Provide the (X, Y) coordinate of the cell's center where the given text is located.  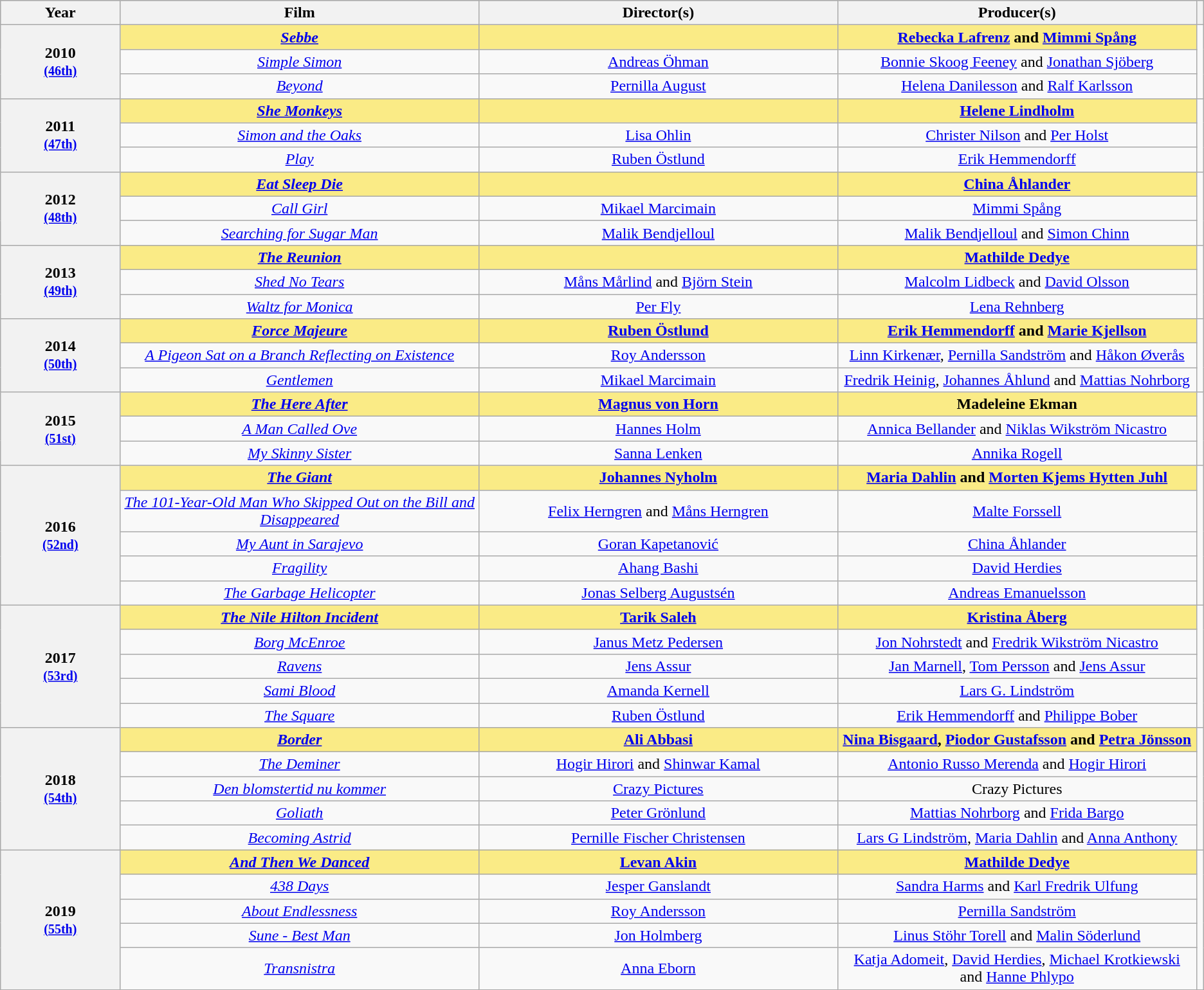
Andreas Emanuelsson (1017, 593)
Shed No Tears (300, 282)
2018(54th) (60, 789)
Rebecka Lafrenz and Mimmi Spång (1017, 37)
Ahang Bashi (659, 568)
Felix Herngren and Måns Herngren (659, 510)
Lars G. Lindström (1017, 690)
Erik Hemmendorff and Marie Kjellson (1017, 331)
The Reunion (300, 257)
Sandra Harms and Karl Fredrik Ulfung (1017, 887)
Helena Danilesson and Ralf Karlsson (1017, 86)
Year (60, 13)
Pernille Fischer Christensen (659, 838)
And Then We Danced (300, 862)
The Here After (300, 404)
Linus Stöhr Torell and Malin Söderlund (1017, 935)
Simon and the Oaks (300, 135)
Annika Rogell (1017, 453)
About Endlessness (300, 911)
My Aunt in Sarajevo (300, 544)
Jon Nohrstedt and Fredrik Wikström Nicastro (1017, 642)
Play (300, 159)
Pernilla August (659, 86)
Call Girl (300, 208)
Maria Dahlin and Morten Kjems Hytten Juhl (1017, 478)
The Garbage Helicopter (300, 593)
Malik Bendjelloul and Simon Chinn (1017, 233)
Sanna Lenken (659, 453)
Mimmi Spång (1017, 208)
Lars G Lindström, Maria Dahlin and Anna Anthony (1017, 838)
Beyond (300, 86)
Jon Holmberg (659, 935)
Gentlemen (300, 380)
Malcolm Lidbeck and David Olsson (1017, 282)
The 101-Year-Old Man Who Skipped Out on the Bill and Disappeared (300, 510)
Lena Rehnberg (1017, 307)
Searching for Sugar Man (300, 233)
The Nile Hilton Incident (300, 617)
2019(55th) (60, 919)
Per Fly (659, 307)
Den blomstertid nu kommer (300, 789)
2013(49th) (60, 282)
Producer(s) (1017, 13)
Film (300, 13)
Waltz for Monica (300, 307)
Jens Assur (659, 666)
A Pigeon Sat on a Branch Reflecting on Existence (300, 355)
Sune - Best Man (300, 935)
Linn Kirkenær, Pernilla Sandström and Håkon Øverås (1017, 355)
Madeleine Ekman (1017, 404)
Erik Hemmendorff (1017, 159)
Amanda Kernell (659, 690)
Levan Akin (659, 862)
My Skinny Sister (300, 453)
Transnistra (300, 968)
Helene Lindholm (1017, 111)
438 Days (300, 887)
Goran Kapetanović (659, 544)
Mattias Nohrborg and Frida Bargo (1017, 813)
Jan Marnell, Tom Persson and Jens Assur (1017, 666)
2014(50th) (60, 355)
Goliath (300, 813)
Hogir Hirori and Shinwar Kamal (659, 764)
Anna Eborn (659, 968)
Sebbe (300, 37)
2010(46th) (60, 62)
Christer Nilson and Per Holst (1017, 135)
Peter Grönlund (659, 813)
Antonio Russo Merenda and Hogir Hirori (1017, 764)
2015(51st) (60, 429)
Malte Forssell (1017, 510)
Lisa Ohlin (659, 135)
Force Majeure (300, 331)
Hannes Holm (659, 429)
Erik Hemmendorff and Philippe Bober (1017, 715)
2012(48th) (60, 208)
Bonnie Skoog Feeney and Jonathan Sjöberg (1017, 62)
2017(53rd) (60, 666)
Ravens (300, 666)
She Monkeys (300, 111)
2011(47th) (60, 135)
Pernilla Sandström (1017, 911)
Johannes Nyholm (659, 478)
A Man Called Ove (300, 429)
Jesper Ganslandt (659, 887)
Andreas Öhman (659, 62)
Katja Adomeit, David Herdies, Michael Krotkiewski and Hanne Phlypo (1017, 968)
Fredrik Heinig, Johannes Åhlund and Mattias Nohrborg (1017, 380)
Border (300, 740)
Director(s) (659, 13)
David Herdies (1017, 568)
Becoming Astrid (300, 838)
Malik Bendjelloul (659, 233)
2016(52nd) (60, 535)
Måns Mårlind and Björn Stein (659, 282)
Fragility (300, 568)
Annica Bellander and Niklas Wikström Nicastro (1017, 429)
Ali Abbasi (659, 740)
Jonas Selberg Augustsén (659, 593)
Kristina Åberg (1017, 617)
Nina Bisgaard, Piodor Gustafsson and Petra Jönsson (1017, 740)
Sami Blood (300, 690)
Magnus von Horn (659, 404)
The Giant (300, 478)
Tarik Saleh (659, 617)
Janus Metz Pedersen (659, 642)
Simple Simon (300, 62)
Eat Sleep Die (300, 184)
The Square (300, 715)
Borg McEnroe (300, 642)
The Deminer (300, 764)
